Find where the given text appears and provide that cell's center as (x, y) coordinate. 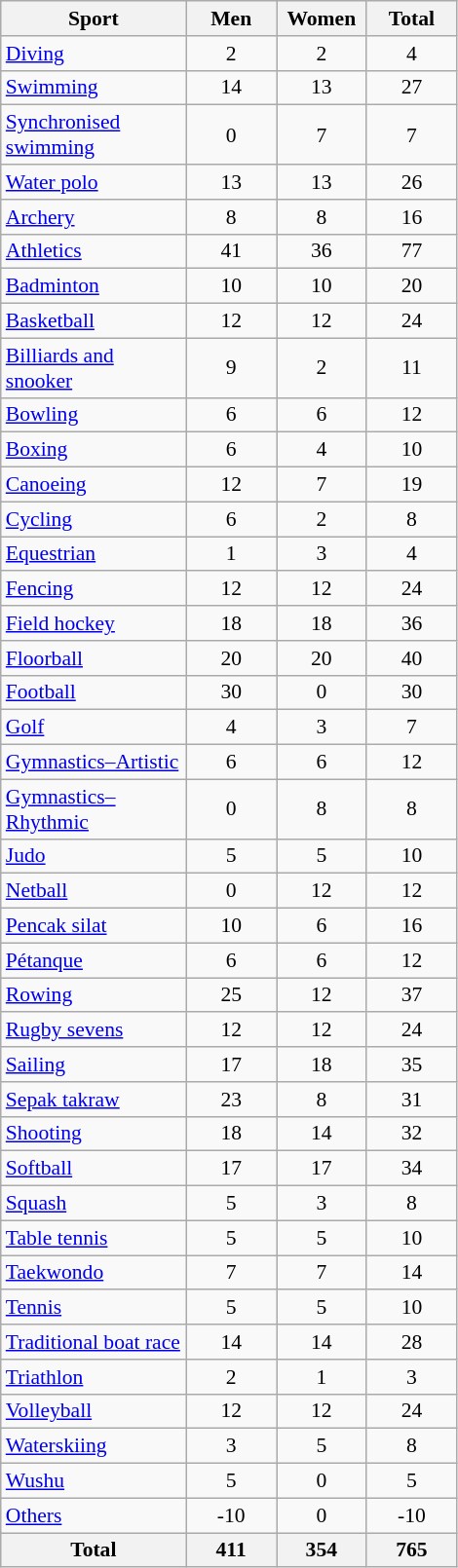
Men (232, 19)
9 (232, 368)
28 (411, 1342)
Traditional boat race (94, 1342)
19 (411, 485)
Triathlon (94, 1377)
Netball (94, 891)
Volleyball (94, 1411)
Water polo (94, 182)
Women (322, 19)
Floorball (94, 658)
Billiards and snooker (94, 368)
Synchronised swimming (94, 134)
Golf (94, 728)
Field hockey (94, 623)
Shooting (94, 1134)
27 (411, 88)
11 (411, 368)
40 (411, 658)
Squash (94, 1204)
Equestrian (94, 554)
Rugby sevens (94, 1030)
35 (411, 1064)
Badminton (94, 286)
Rowing (94, 995)
31 (411, 1100)
Fencing (94, 589)
Others (94, 1515)
37 (411, 995)
Basketball (94, 321)
23 (232, 1100)
Cycling (94, 519)
Judo (94, 856)
Sport (94, 19)
Boxing (94, 450)
354 (322, 1550)
Tennis (94, 1308)
32 (411, 1134)
411 (232, 1550)
Swimming (94, 88)
41 (232, 251)
26 (411, 182)
Canoeing (94, 485)
Waterskiing (94, 1446)
Table tennis (94, 1238)
Pétanque (94, 960)
Wushu (94, 1481)
Football (94, 692)
Archery (94, 217)
Bowling (94, 415)
34 (411, 1169)
Athletics (94, 251)
25 (232, 995)
765 (411, 1550)
Diving (94, 54)
Gymnastics–Rhythmic (94, 808)
Sepak takraw (94, 1100)
77 (411, 251)
Softball (94, 1169)
Gymnastics–Artistic (94, 763)
Sailing (94, 1064)
Taekwondo (94, 1273)
Pencak silat (94, 926)
